Return (x, y) of the center of cell containing provided text 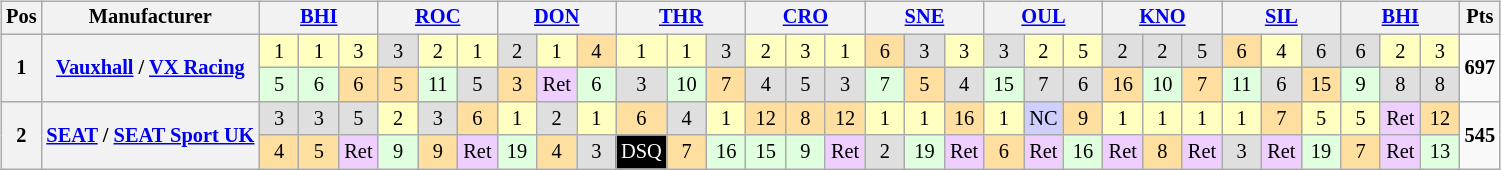
Pos (21, 18)
DSQ (641, 152)
SIL (1282, 18)
ROC (438, 18)
THR (681, 18)
KNO (1162, 18)
DON (556, 18)
Vauxhall / VX Racing (150, 68)
13 (1440, 152)
OUL (1044, 18)
Pts (1480, 18)
545 (1480, 136)
SEAT / SEAT Sport UK (150, 136)
CRO (806, 18)
Manufacturer (150, 18)
NC (1044, 119)
697 (1480, 68)
SNE (924, 18)
